Capture the cell that displays the provided text and extract its [x, y] central coordinate. 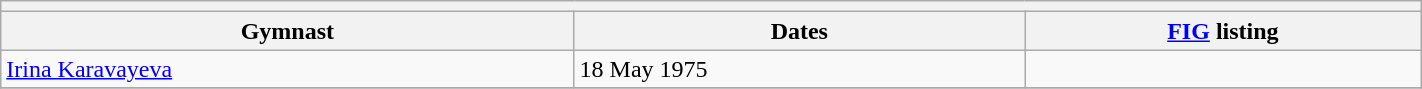
18 May 1975 [800, 69]
Irina Karavayeva [288, 69]
Gymnast [288, 31]
Dates [800, 31]
FIG listing [1224, 31]
